Detect which cell encompasses the target text, then output its (X, Y) center coordinate. 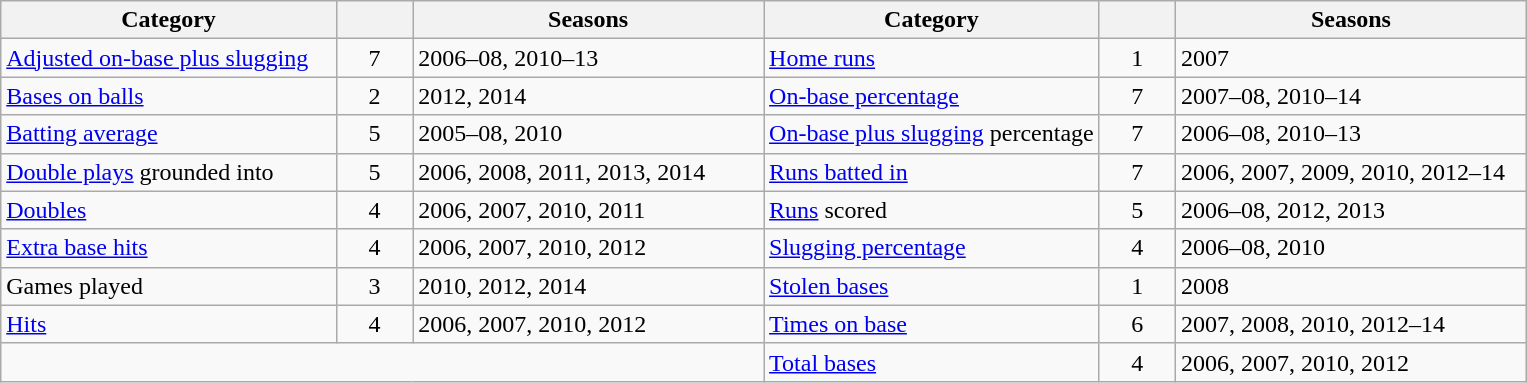
Doubles (169, 210)
2 (374, 96)
On-base plus slugging percentage (932, 134)
On-base percentage (932, 96)
Total bases (932, 362)
Runs scored (932, 210)
2006, 2007, 2009, 2010, 2012–14 (1350, 172)
Hits (169, 324)
Home runs (932, 58)
Games played (169, 286)
2007–08, 2010–14 (1350, 96)
2006, 2008, 2011, 2013, 2014 (588, 172)
Extra base hits (169, 248)
Runs batted in (932, 172)
2007 (1350, 58)
2010, 2012, 2014 (588, 286)
6 (1137, 324)
2006, 2007, 2010, 2011 (588, 210)
Stolen bases (932, 286)
Double plays grounded into (169, 172)
2007, 2008, 2010, 2012–14 (1350, 324)
Batting average (169, 134)
Slugging percentage (932, 248)
2006–08, 2010 (1350, 248)
Adjusted on-base plus slugging (169, 58)
2008 (1350, 286)
3 (374, 286)
Times on base (932, 324)
2012, 2014 (588, 96)
2005–08, 2010 (588, 134)
2006–08, 2012, 2013 (1350, 210)
Bases on balls (169, 96)
